Provide the [x, y] coordinate of the cell's center where the given text is located.  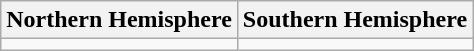
Southern Hemisphere [354, 20]
Northern Hemisphere [120, 20]
